Locate the cell with the specified text and output its (x, y) center coordinate. 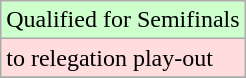
Qualified for Semifinals (123, 20)
to relegation play-out (123, 58)
